Search for the cell housing the specified text and yield its [x, y] center coordinate. 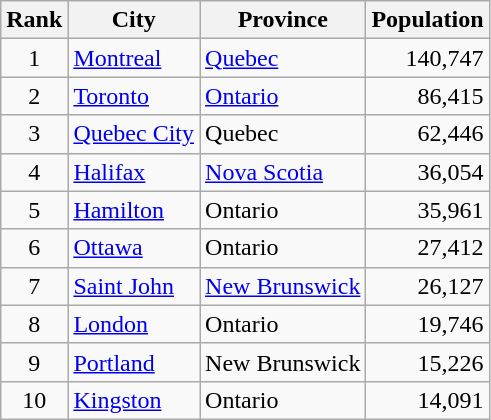
Saint John [134, 286]
Hamilton [134, 210]
35,961 [428, 210]
Montreal [134, 58]
Population [428, 20]
5 [34, 210]
27,412 [428, 248]
1 [34, 58]
36,054 [428, 172]
Toronto [134, 96]
86,415 [428, 96]
2 [34, 96]
3 [34, 134]
6 [34, 248]
Ottawa [134, 248]
19,746 [428, 324]
15,226 [428, 362]
Quebec City [134, 134]
62,446 [428, 134]
Portland [134, 362]
Halifax [134, 172]
4 [34, 172]
Nova Scotia [283, 172]
8 [34, 324]
London [134, 324]
9 [34, 362]
140,747 [428, 58]
City [134, 20]
Rank [34, 20]
Kingston [134, 400]
26,127 [428, 286]
14,091 [428, 400]
7 [34, 286]
10 [34, 400]
Province [283, 20]
